Locate the cell with the specified text and output its [X, Y] center coordinate. 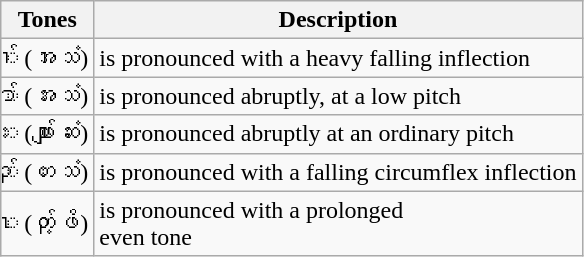
ၢ် (အၢသံ) [48, 58]
is pronounced with a heavy falling inflection [338, 58]
ၤ (က့ၣ်ဖိ) [48, 224]
ၣ် (ဟးသံ) [48, 172]
is pronounced with a prolongedeven tone [338, 224]
း (ဖျၢၣ်ဆံး) [48, 134]
is pronounced abruptly, at a low pitch [338, 96]
is pronounced abruptly at an ordinary pitch [338, 134]
Description [338, 20]
Tones [48, 20]
is pronounced with a falling circumflex inflection [338, 172]
ာ် (အးသံ) [48, 96]
